From the cell containing the given text, extract its center point as (x, y) coordinate. 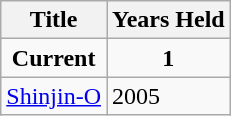
Shinjin-O (54, 96)
2005 (168, 96)
1 (168, 58)
Title (54, 20)
Current (54, 58)
Years Held (168, 20)
